From the cell containing the given text, extract its center point as [X, Y] coordinate. 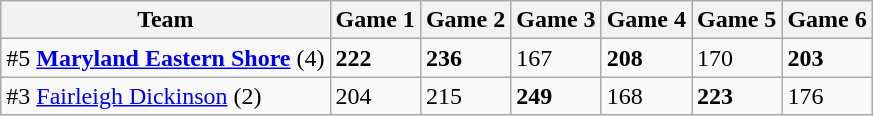
170 [737, 58]
Game 1 [375, 20]
Game 6 [827, 20]
203 [827, 58]
204 [375, 96]
236 [465, 58]
Team [166, 20]
#5 Maryland Eastern Shore (4) [166, 58]
208 [646, 58]
167 [556, 58]
168 [646, 96]
222 [375, 58]
Game 3 [556, 20]
176 [827, 96]
Game 4 [646, 20]
Game 2 [465, 20]
249 [556, 96]
215 [465, 96]
Game 5 [737, 20]
223 [737, 96]
#3 Fairleigh Dickinson (2) [166, 96]
